Locate the cell with the specified text and output its (x, y) center coordinate. 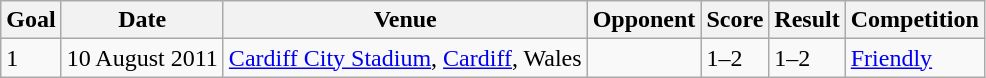
10 August 2011 (142, 58)
Result (807, 20)
Cardiff City Stadium, Cardiff, Wales (405, 58)
1 (31, 58)
Score (735, 20)
Venue (405, 20)
Opponent (644, 20)
Date (142, 20)
Friendly (914, 58)
Goal (31, 20)
Competition (914, 20)
